Determine the [x, y] coordinate at the center of the cell enclosing the given text.  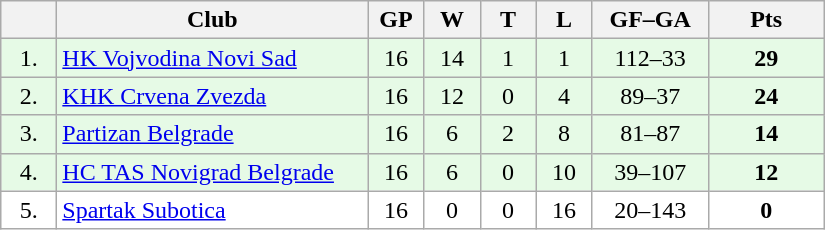
2 [508, 134]
GF–GA [650, 20]
20–143 [650, 210]
112–33 [650, 58]
Partizan Belgrade [212, 134]
10 [564, 172]
81–87 [650, 134]
2. [29, 96]
Spartak Subotica [212, 210]
Club [212, 20]
GP [396, 20]
29 [766, 58]
8 [564, 134]
5. [29, 210]
24 [766, 96]
89–37 [650, 96]
HC TAS Novigrad Belgrade [212, 172]
1. [29, 58]
T [508, 20]
HK Vojvodina Novi Sad [212, 58]
4 [564, 96]
3. [29, 134]
Pts [766, 20]
4. [29, 172]
KHK Crvena Zvezda [212, 96]
L [564, 20]
W [452, 20]
39–107 [650, 172]
